Search for the cell housing the specified text and yield its [X, Y] center coordinate. 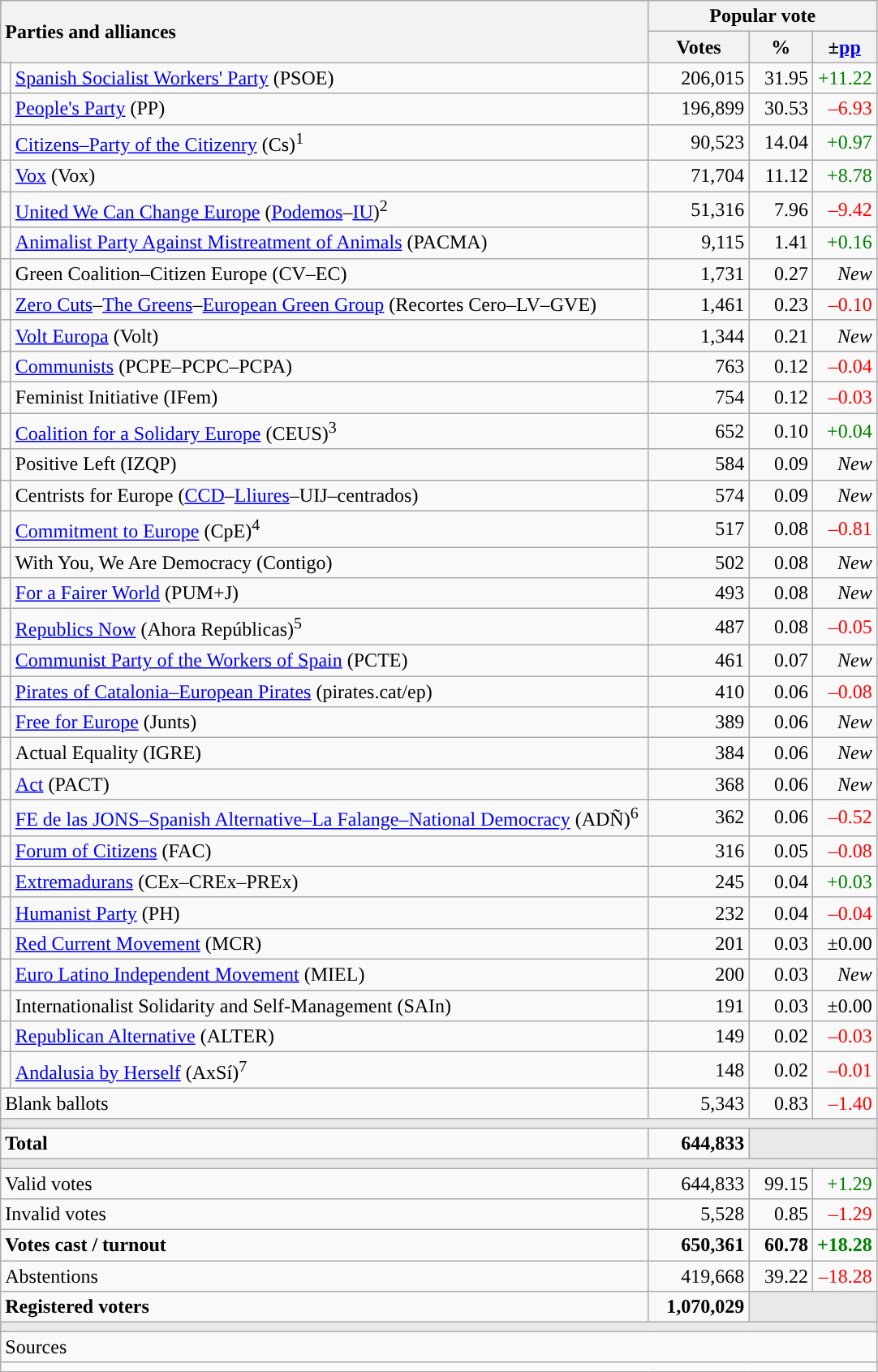
With You, We Are Democracy (Contigo) [329, 563]
Citizens–Party of the Citizenry (Cs)1 [329, 143]
Euro Latino Independent Movement (MIEL) [329, 975]
419,668 [699, 1276]
Act (PACT) [329, 784]
191 [699, 1006]
Total [325, 1143]
Actual Equality (IGRE) [329, 753]
206,015 [699, 78]
Blank ballots [325, 1103]
754 [699, 397]
196,899 [699, 109]
±pp [844, 47]
–1.40 [844, 1103]
People's Party (PP) [329, 109]
Positive Left (IZQP) [329, 464]
517 [699, 529]
487 [699, 627]
1,461 [699, 304]
5,528 [699, 1215]
+1.29 [844, 1184]
11.12 [781, 176]
0.05 [781, 851]
–0.05 [844, 627]
Registered voters [325, 1307]
39.22 [781, 1276]
Forum of Citizens (FAC) [329, 851]
0.85 [781, 1215]
Republican Alternative (ALTER) [329, 1037]
+0.03 [844, 882]
9,115 [699, 243]
% [781, 47]
Votes [699, 47]
–0.10 [844, 304]
Internationalist Solidarity and Self-Management (SAIn) [329, 1006]
Centrists for Europe (CCD–Lliures–UIJ–centrados) [329, 495]
650,361 [699, 1245]
–9.42 [844, 209]
1,731 [699, 274]
Votes cast / turnout [325, 1245]
362 [699, 818]
652 [699, 432]
Valid votes [325, 1184]
201 [699, 944]
389 [699, 723]
368 [699, 784]
–0.01 [844, 1070]
FE de las JONS–Spanish Alternative–La Falange–National Democracy (ADÑ)6 [329, 818]
Animalist Party Against Mistreatment of Animals (PACMA) [329, 243]
1,070,029 [699, 1307]
United We Can Change Europe (Podemos–IU)2 [329, 209]
–18.28 [844, 1276]
–0.81 [844, 529]
Invalid votes [325, 1215]
Andalusia by Herself (AxSí)7 [329, 1070]
7.96 [781, 209]
Volt Europa (Volt) [329, 335]
+11.22 [844, 78]
149 [699, 1037]
Communists (PCPE–PCPC–PCPA) [329, 366]
0.21 [781, 335]
148 [699, 1070]
1.41 [781, 243]
31.95 [781, 78]
71,704 [699, 176]
245 [699, 882]
Green Coalition–Citizen Europe (CV–EC) [329, 274]
Extremadurans (CEx–CREx–PREx) [329, 882]
60.78 [781, 1245]
200 [699, 975]
Zero Cuts–The Greens–European Green Group (Recortes Cero–LV–GVE) [329, 304]
–6.93 [844, 109]
232 [699, 913]
–1.29 [844, 1215]
410 [699, 692]
Free for Europe (Junts) [329, 723]
584 [699, 464]
461 [699, 660]
Popular vote [763, 16]
763 [699, 366]
For a Fairer World (PUM+J) [329, 593]
316 [699, 851]
384 [699, 753]
0.23 [781, 304]
Communist Party of the Workers of Spain (PCTE) [329, 660]
Red Current Movement (MCR) [329, 944]
574 [699, 495]
Sources [438, 1347]
493 [699, 593]
+0.04 [844, 432]
Humanist Party (PH) [329, 913]
Coalition for a Solidary Europe (CEUS)3 [329, 432]
Feminist Initiative (IFem) [329, 397]
Vox (Vox) [329, 176]
–0.52 [844, 818]
5,343 [699, 1103]
+0.97 [844, 143]
0.83 [781, 1103]
Commitment to Europe (CpE)4 [329, 529]
0.07 [781, 660]
Pirates of Catalonia–European Pirates (pirates.cat/ep) [329, 692]
Parties and alliances [325, 32]
0.27 [781, 274]
51,316 [699, 209]
30.53 [781, 109]
99.15 [781, 1184]
Republics Now (Ahora Repúblicas)5 [329, 627]
502 [699, 563]
+18.28 [844, 1245]
1,344 [699, 335]
Abstentions [325, 1276]
+0.16 [844, 243]
14.04 [781, 143]
+8.78 [844, 176]
0.10 [781, 432]
Spanish Socialist Workers' Party (PSOE) [329, 78]
90,523 [699, 143]
